Scan for the cell matching the given text and deliver its [x, y] coordinate at center. 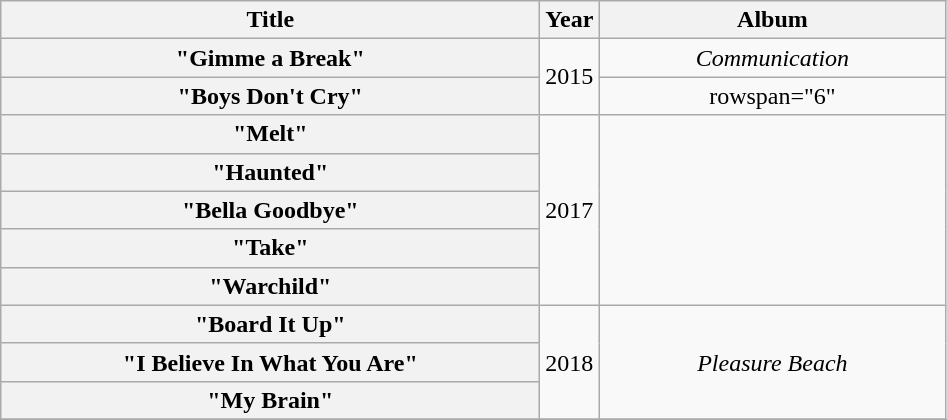
"Boys Don't Cry" [270, 96]
"Haunted" [270, 172]
rowspan="6" [772, 96]
"Melt" [270, 134]
Title [270, 20]
"My Brain" [270, 400]
2017 [570, 210]
2015 [570, 77]
2018 [570, 362]
Pleasure Beach [772, 362]
"Bella Goodbye" [270, 210]
"Take" [270, 248]
Album [772, 20]
Year [570, 20]
"Board It Up" [270, 324]
"Gimme a Break" [270, 58]
"Warchild" [270, 286]
Communication [772, 58]
"I Believe In What You Are" [270, 362]
